Find where the given text appears and provide that cell's center as [X, Y] coordinate. 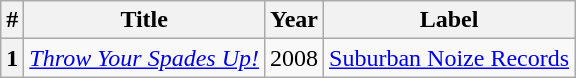
1 [12, 58]
2008 [294, 58]
Year [294, 20]
# [12, 20]
Suburban Noize Records [450, 58]
Title [144, 20]
Label [450, 20]
Throw Your Spades Up! [144, 58]
